For the text-containing cell, return its midpoint in (x, y) coordinate format. 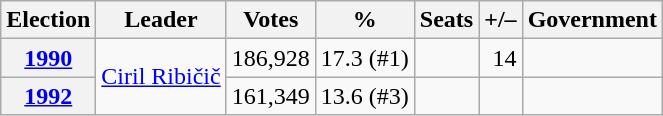
+/– (500, 20)
Government (592, 20)
13.6 (#3) (364, 96)
17.3 (#1) (364, 58)
161,349 (270, 96)
186,928 (270, 58)
1990 (48, 58)
Election (48, 20)
1992 (48, 96)
% (364, 20)
Leader (161, 20)
Seats (446, 20)
Ciril Ribičič (161, 77)
14 (500, 58)
Votes (270, 20)
